Capture the cell that displays the provided text and extract its [X, Y] central coordinate. 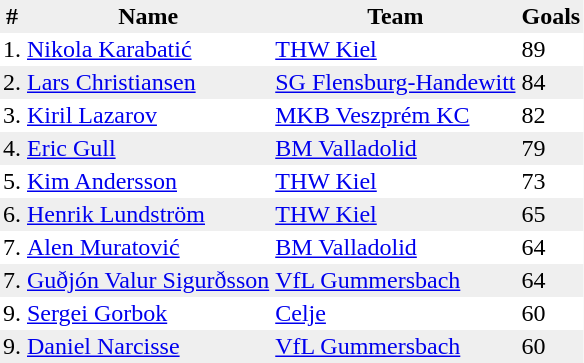
Celje [395, 314]
Name [148, 16]
89 [550, 50]
Daniel Narcisse [148, 346]
6. [12, 214]
Alen Muratović [148, 248]
Team [395, 16]
MKB Veszprém KC [395, 116]
4. [12, 148]
65 [550, 214]
5. [12, 182]
Henrik Lundström [148, 214]
84 [550, 82]
73 [550, 182]
SG Flensburg-Handewitt [395, 82]
Guðjón Valur Sigurðsson [148, 280]
Kim Andersson [148, 182]
82 [550, 116]
79 [550, 148]
3. [12, 116]
Lars Christiansen [148, 82]
2. [12, 82]
Goals [550, 16]
1. [12, 50]
# [12, 16]
Eric Gull [148, 148]
Nikola Karabatić [148, 50]
Sergei Gorbok [148, 314]
Kiril Lazarov [148, 116]
